Provide the [X, Y] coordinate of the cell's center where the given text is located.  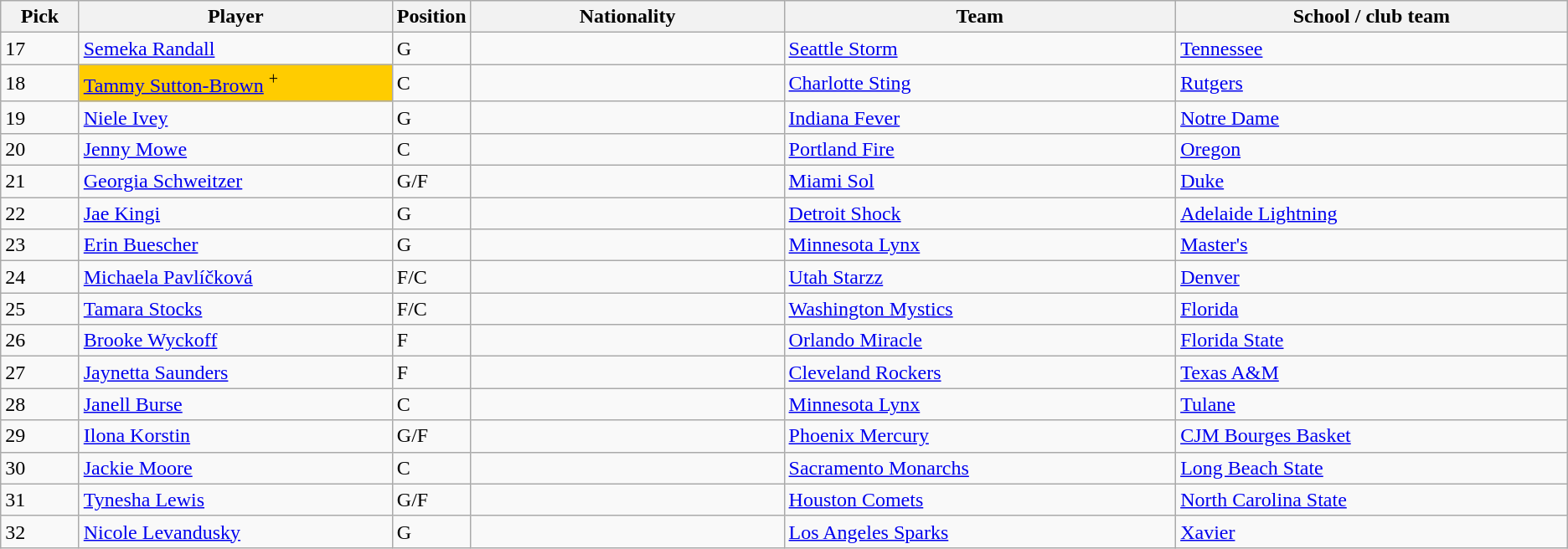
Jaynetta Saunders [235, 372]
Master's [1372, 245]
Washington Mystics [980, 309]
28 [40, 404]
25 [40, 309]
27 [40, 372]
Detroit Shock [980, 213]
Sacramento Monarchs [980, 468]
20 [40, 149]
30 [40, 468]
Michaela Pavlíčková [235, 277]
Seattle Storm [980, 49]
Miami Sol [980, 182]
Player [235, 17]
Long Beach State [1372, 468]
24 [40, 277]
22 [40, 213]
CJM Bourges Basket [1372, 436]
Notre Dame [1372, 117]
School / club team [1372, 17]
Orlando Miracle [980, 341]
29 [40, 436]
Jenny Mowe [235, 149]
Nicole Levandusky [235, 531]
Indiana Fever [980, 117]
Tynesha Lewis [235, 500]
18 [40, 84]
Georgia Schweitzer [235, 182]
Phoenix Mercury [980, 436]
Nationality [627, 17]
Tulane [1372, 404]
19 [40, 117]
Florida [1372, 309]
Jackie Moore [235, 468]
Ilona Korstin [235, 436]
Tamara Stocks [235, 309]
17 [40, 49]
Adelaide Lightning [1372, 213]
Niele Ivey [235, 117]
Rutgers [1372, 84]
Texas A&M [1372, 372]
26 [40, 341]
Semeka Randall [235, 49]
Los Angeles Sparks [980, 531]
Team [980, 17]
Houston Comets [980, 500]
Erin Buescher [235, 245]
21 [40, 182]
Xavier [1372, 531]
North Carolina State [1372, 500]
Florida State [1372, 341]
31 [40, 500]
Duke [1372, 182]
23 [40, 245]
Tennessee [1372, 49]
Portland Fire [980, 149]
Oregon [1372, 149]
Tammy Sutton-Brown + [235, 84]
Charlotte Sting [980, 84]
Jae Kingi [235, 213]
Denver [1372, 277]
Pick [40, 17]
32 [40, 531]
Utah Starzz [980, 277]
Janell Burse [235, 404]
Brooke Wyckoff [235, 341]
Position [431, 17]
Cleveland Rockers [980, 372]
